Output the (X, Y) coordinate of the center of the cell containing the given text.  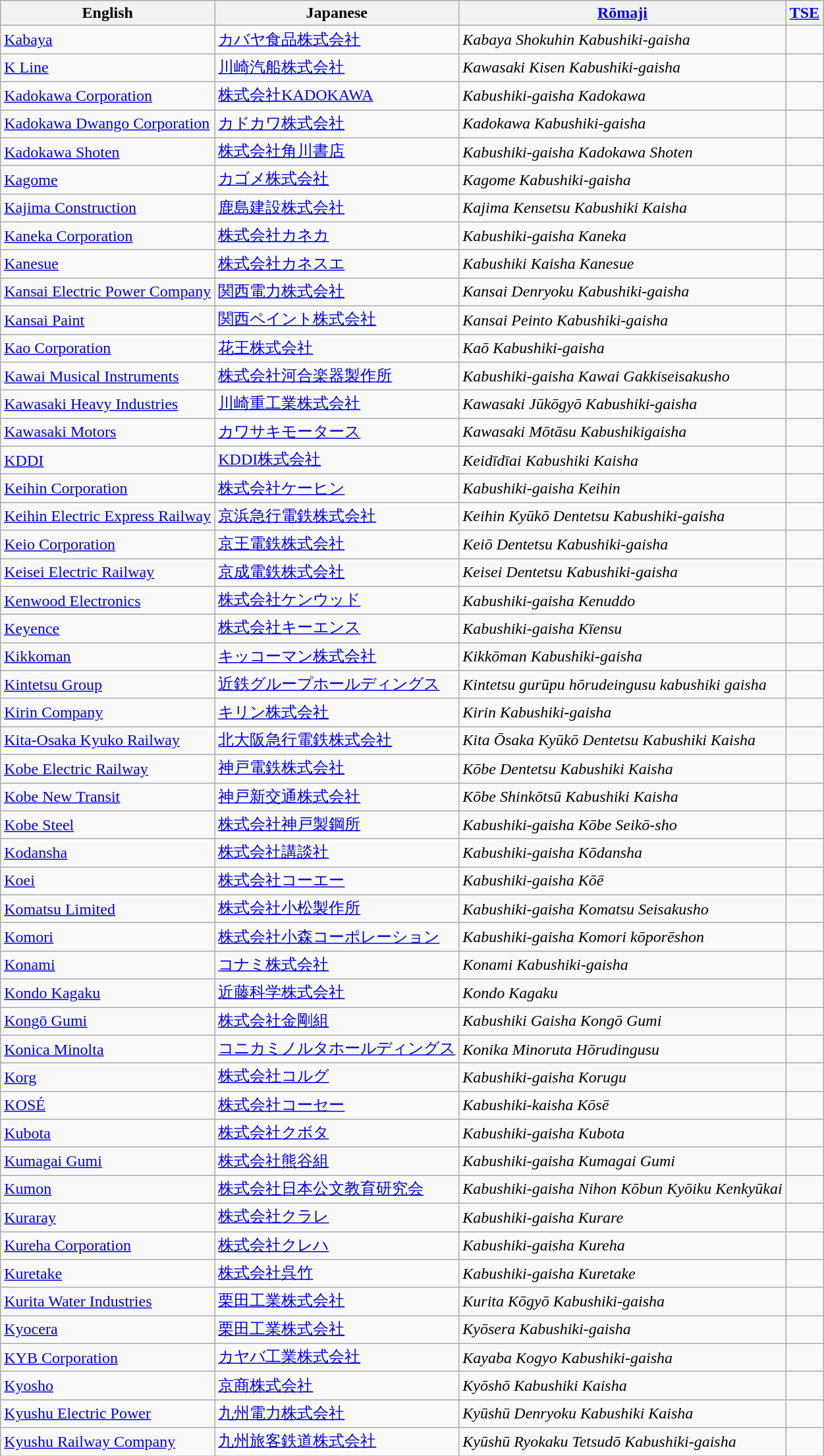
Kabaya (108, 40)
Kureha Corporation (108, 1245)
TSE (804, 13)
株式会社カネカ (337, 236)
カバヤ食品株式会社 (337, 40)
京成電鉄株式会社 (337, 573)
Kubota (108, 1133)
Kuretake (108, 1274)
Kawasaki Heavy Industries (108, 405)
Kabushiki-gaisha Kumagai Gumi (622, 1161)
Kabushiki-gaisha Kīensu (622, 629)
Kabushiki-gaisha Kenuddo (622, 601)
株式会社キーエンス (337, 629)
Japanese (337, 13)
九州旅客鉄道株式会社 (337, 1442)
川崎重工業株式会社 (337, 405)
Kikkoman (108, 656)
Kabushiki-gaisha Nihon Kōbun Kyōiku Kenkyūkai (622, 1190)
コニカミノルタホールディングス (337, 1049)
Kintetsu Group (108, 685)
Kabushiki Gaisha Kongō Gumi (622, 1021)
京王電鉄株式会社 (337, 544)
Kyūshū Denryoku Kabushiki Kaisha (622, 1414)
Kabushiki-gaisha Kadokawa Shoten (622, 152)
京商株式会社 (337, 1386)
Kabushiki Kaisha Kanesue (622, 264)
Kabushiki-gaisha Kōē (622, 882)
Keihin Kyūkō Dentetsu Kabushiki-gaisha (622, 517)
Kabushiki-gaisha Kureha (622, 1245)
Keyence (108, 629)
Kansai Peinto Kabushiki-gaisha (622, 320)
Kawasaki Jūkōgyō Kabushiki-gaisha (622, 405)
Kabushiki-gaisha Kurare (622, 1218)
Kyōsera Kabushiki-gaisha (622, 1330)
Kumagai Gumi (108, 1161)
Kita-Osaka Kyuko Railway (108, 741)
Kikkōman Kabushiki-gaisha (622, 656)
カワサキモータース (337, 432)
Kayaba Kogyo Kabushiki-gaisha (622, 1357)
Kabushiki-gaisha Kawai Gakkiseisakusho (622, 377)
株式会社小松製作所 (337, 909)
キリン株式会社 (337, 713)
Kobe Steel (108, 825)
Kagome Kabushiki-gaisha (622, 181)
Kansai Paint (108, 320)
Kurita Water Industries (108, 1302)
Kyocera (108, 1330)
Kirin Company (108, 713)
Kintetsu gurūpu hōrudeingusu kabushiki gaisha (622, 685)
Kuraray (108, 1218)
Kodansha (108, 853)
Kabushiki-gaisha Kubota (622, 1133)
Kita Ōsaka Kyūkō Dentetsu Kabushiki Kaisha (622, 741)
Rōmaji (622, 13)
Konami (108, 965)
Kirin Kabushiki-gaisha (622, 713)
Kabushiki-gaisha Korugu (622, 1078)
Korg (108, 1078)
株式会社ケンウッド (337, 601)
Keio Corporation (108, 544)
株式会社呉竹 (337, 1274)
キッコーマン株式会社 (337, 656)
株式会社神戸製鋼所 (337, 825)
KYB Corporation (108, 1357)
Kyushu Electric Power (108, 1414)
Kobe Electric Railway (108, 768)
九州電力株式会社 (337, 1414)
Kobe New Transit (108, 797)
株式会社熊谷組 (337, 1161)
Kawasaki Motors (108, 432)
Kadokawa Kabushiki-gaisha (622, 124)
株式会社クボタ (337, 1133)
関西ペイント株式会社 (337, 320)
Kabushiki-gaisha Keihin (622, 489)
株式会社コーエー (337, 882)
Kabushiki-gaisha Kuretake (622, 1274)
Kawasaki Kisen Kabushiki-gaisha (622, 67)
Kabushiki-gaisha Kadokawa (622, 96)
花王株式会社 (337, 348)
Kabushiki-gaisha Komori kōporēshon (622, 937)
Kyosho (108, 1386)
近鉄グループホールディングス (337, 685)
株式会社クレハ (337, 1245)
Komatsu Limited (108, 909)
株式会社ケーヒン (337, 489)
Keisei Electric Railway (108, 573)
株式会社角川書店 (337, 152)
カヤバ工業株式会社 (337, 1357)
Kagome (108, 181)
株式会社コルグ (337, 1078)
Kabaya Shokuhin Kabushiki-gaisha (622, 40)
K Line (108, 67)
Keihin Corporation (108, 489)
Kawai Musical Instruments (108, 377)
Kansai Electric Power Company (108, 293)
Keihin Electric Express Railway (108, 517)
Kongō Gumi (108, 1021)
株式会社日本公文教育研究会 (337, 1190)
鹿島建設株式会社 (337, 208)
株式会社コーセー (337, 1106)
川崎汽船株式会社 (337, 67)
神戸電鉄株式会社 (337, 768)
Kyūshū Ryokaku Tetsudō Kabushiki-gaisha (622, 1442)
Keidīdīai Kabushiki Kaisha (622, 460)
株式会社クラレ (337, 1218)
Kabushiki-gaisha Komatsu Seisakusho (622, 909)
神戸新交通株式会社 (337, 797)
Konica Minolta (108, 1049)
関西電力株式会社 (337, 293)
Kyushu Railway Company (108, 1442)
コナミ株式会社 (337, 965)
Kadokawa Shoten (108, 152)
Keiō Dentetsu Kabushiki-gaisha (622, 544)
株式会社河合楽器製作所 (337, 377)
株式会社小森コーポレーション (337, 937)
株式会社KADOKAWA (337, 96)
Komori (108, 937)
Kurita Kōgyō Kabushiki-gaisha (622, 1302)
Kyōshō Kabushiki Kaisha (622, 1386)
株式会社金剛組 (337, 1021)
Kao Corporation (108, 348)
Kōbe Dentetsu Kabushiki Kaisha (622, 768)
Kabushiki-gaisha Kōbe Seikō-sho (622, 825)
カゴメ株式会社 (337, 181)
カドカワ株式会社 (337, 124)
Kadokawa Dwango Corporation (108, 124)
Kajima Construction (108, 208)
Konami Kabushiki-gaisha (622, 965)
株式会社カネスエ (337, 264)
KDDI (108, 460)
Kanesue (108, 264)
Kaneka Corporation (108, 236)
Kumon (108, 1190)
Kansai Denryoku Kabushiki-gaisha (622, 293)
Kajima Kensetsu Kabushiki Kaisha (622, 208)
Koei (108, 882)
Kenwood Electronics (108, 601)
Kaō Kabushiki-gaisha (622, 348)
近藤科学株式会社 (337, 994)
KDDI株式会社 (337, 460)
Kawasaki Mōtāsu Kabushikigaisha (622, 432)
Kabushiki-gaisha Kaneka (622, 236)
KOSÉ (108, 1106)
English (108, 13)
京浜急行電鉄株式会社 (337, 517)
Kabushiki-gaisha Kōdansha (622, 853)
Kabushiki-kaisha Kōsē (622, 1106)
Kōbe Shinkōtsū Kabushiki Kaisha (622, 797)
Konika Minoruta Hōrudingusu (622, 1049)
北大阪急行電鉄株式会社 (337, 741)
株式会社講談社 (337, 853)
Kadokawa Corporation (108, 96)
Keisei Dentetsu Kabushiki-gaisha (622, 573)
